From the cell containing the given text, extract its center point as (X, Y) coordinate. 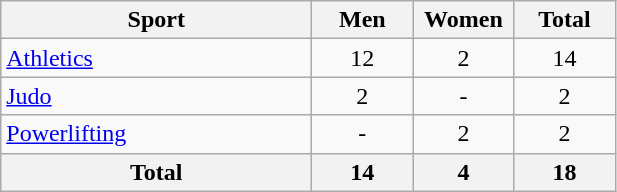
Men (362, 20)
4 (464, 172)
18 (564, 172)
Women (464, 20)
Judo (156, 96)
Powerlifting (156, 134)
Athletics (156, 58)
Sport (156, 20)
12 (362, 58)
